Pinpoint the cell where the given text exists, returning its [x, y] midpoint coordinate. 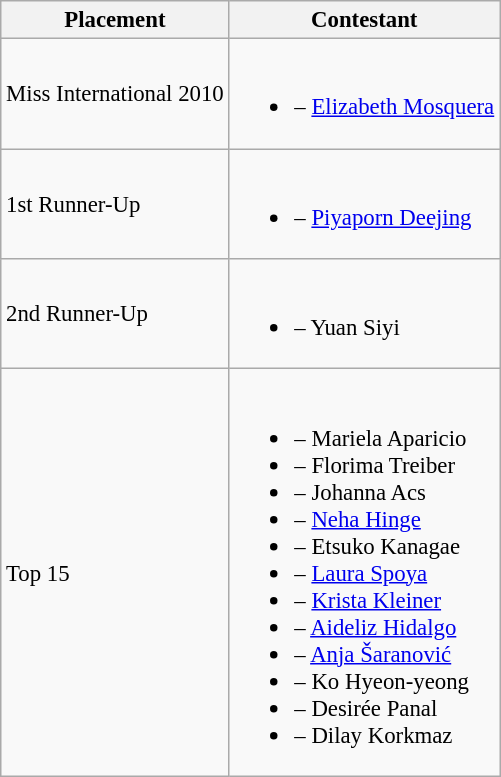
Miss International 2010 [115, 94]
– Piyaporn Deejing [364, 204]
– Elizabeth Mosquera [364, 94]
1st Runner-Up [115, 204]
2nd Runner-Up [115, 314]
Placement [115, 20]
Top 15 [115, 572]
Contestant [364, 20]
– Yuan Siyi [364, 314]
